Return (x, y) of the center of cell containing provided text 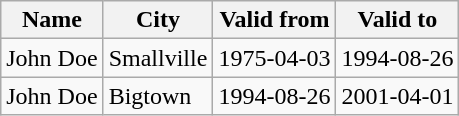
2001-04-01 (398, 96)
Valid to (398, 20)
1975-04-03 (274, 58)
City (158, 20)
Valid from (274, 20)
Name (52, 20)
Bigtown (158, 96)
Smallville (158, 58)
